Return [x, y] of the center of cell containing provided text 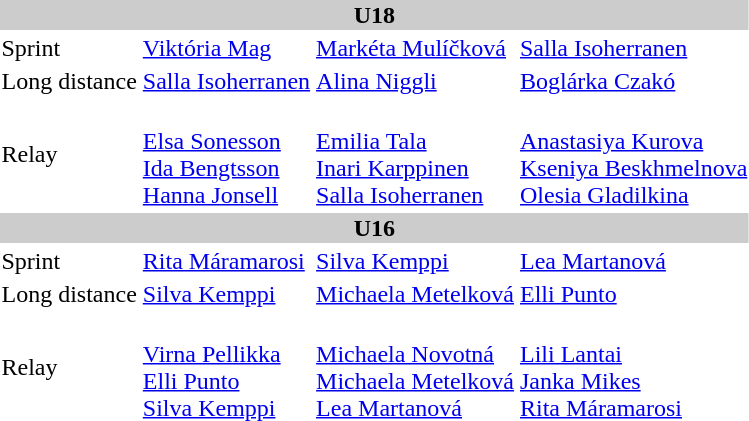
Anastasiya KurovaKseniya BeskhmelnovaOlesia Gladilkina [634, 154]
Markéta Mulíčková [416, 48]
Emilia TalaInari KarppinenSalla Isoherranen [416, 154]
Elli Punto [634, 294]
U18 [374, 15]
Rita Máramarosi [226, 261]
Elsa SonessonIda BengtssonHanna Jonsell [226, 154]
Relay [69, 154]
Lea Martanová [634, 261]
Alina Niggli [416, 81]
Viktória Mag [226, 48]
Michaela Metelková [416, 294]
U16 [374, 228]
Boglárka Czakó [634, 81]
